From the cell containing the given text, extract its center point as [x, y] coordinate. 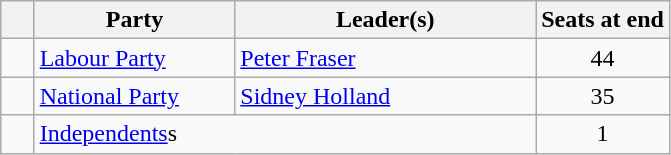
Sidney Holland [386, 96]
Independentss [284, 134]
Leader(s) [386, 20]
Labour Party [134, 58]
1 [603, 134]
Peter Fraser [386, 58]
35 [603, 96]
National Party [134, 96]
Party [134, 20]
Seats at end [603, 20]
44 [603, 58]
